Search for the cell housing the specified text and yield its [X, Y] center coordinate. 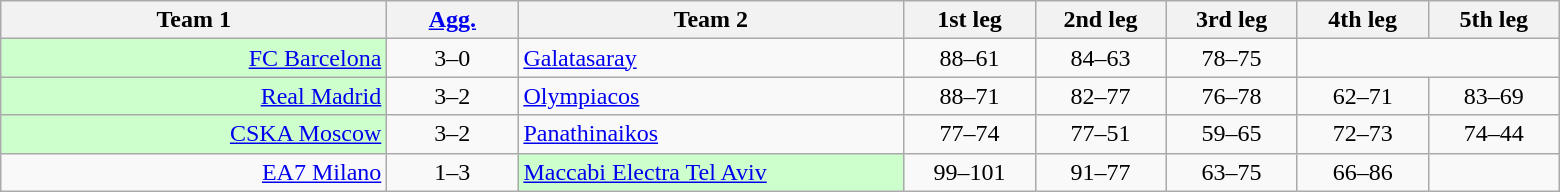
78–75 [1232, 58]
EA7 Milano [194, 172]
74–44 [1494, 134]
88–61 [970, 58]
Maccabi Electra Tel Aviv [711, 172]
Panathinaikos [711, 134]
4th leg [1362, 20]
Team 1 [194, 20]
3rd leg [1232, 20]
Team 2 [711, 20]
Galatasaray [711, 58]
3–0 [452, 58]
82–77 [1100, 96]
Real Madrid [194, 96]
84–63 [1100, 58]
59–65 [1232, 134]
Olympiacos [711, 96]
62–71 [1362, 96]
83–69 [1494, 96]
63–75 [1232, 172]
1–3 [452, 172]
5th leg [1494, 20]
99–101 [970, 172]
72–73 [1362, 134]
77–51 [1100, 134]
66–86 [1362, 172]
FC Barcelona [194, 58]
1st leg [970, 20]
88–71 [970, 96]
91–77 [1100, 172]
77–74 [970, 134]
CSKA Moscow [194, 134]
Agg. [452, 20]
76–78 [1232, 96]
2nd leg [1100, 20]
